Provide the (X, Y) coordinate of the cell's center where the given text is located.  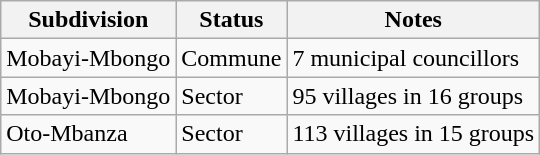
Subdivision (88, 20)
7 municipal councillors (414, 58)
95 villages in 16 groups (414, 96)
Commune (232, 58)
113 villages in 15 groups (414, 134)
Oto-Mbanza (88, 134)
Status (232, 20)
Notes (414, 20)
